Locate the cell with the specified text and output its (X, Y) center coordinate. 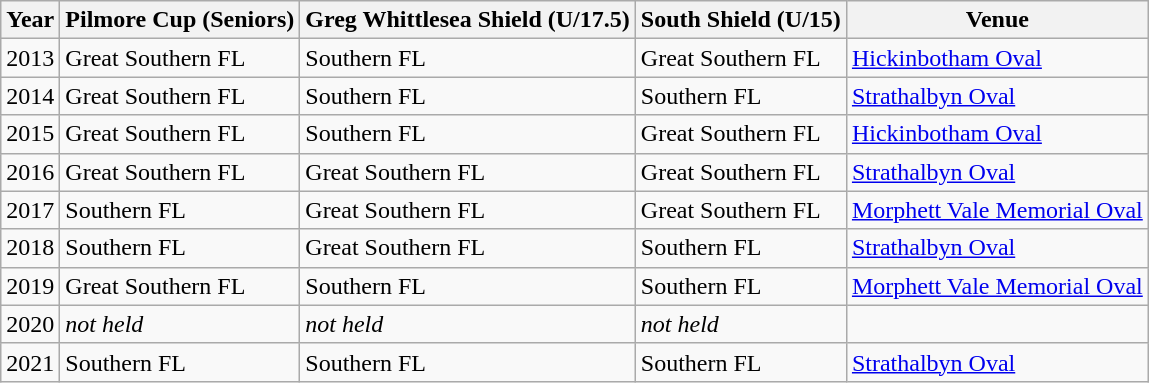
Greg Whittlesea Shield (U/17.5) (468, 20)
South Shield (U/15) (740, 20)
2017 (30, 210)
2018 (30, 248)
2019 (30, 286)
Year (30, 20)
2016 (30, 172)
Venue (997, 20)
2021 (30, 362)
Pilmore Cup (Seniors) (180, 20)
2014 (30, 96)
2020 (30, 324)
2015 (30, 134)
2013 (30, 58)
